Locate the cell with the specified text and output its (X, Y) center coordinate. 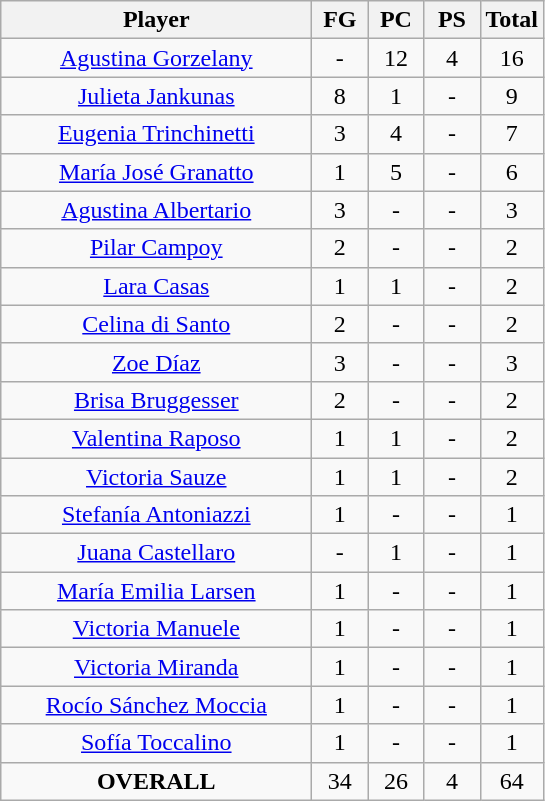
PC (396, 20)
OVERALL (156, 781)
María Emilia Larsen (156, 591)
Agustina Albertario (156, 210)
Rocío Sánchez Moccia (156, 705)
16 (512, 58)
Celina di Santo (156, 324)
FG (340, 20)
PS (452, 20)
Brisa Bruggesser (156, 400)
64 (512, 781)
Victoria Miranda (156, 667)
Sofía Toccalino (156, 743)
Eugenia Trinchinetti (156, 134)
Stefanía Antoniazzi (156, 515)
Zoe Díaz (156, 362)
Agustina Gorzelany (156, 58)
7 (512, 134)
12 (396, 58)
Total (512, 20)
Julieta Jankunas (156, 96)
Victoria Manuele (156, 629)
6 (512, 172)
34 (340, 781)
26 (396, 781)
Pilar Campoy (156, 248)
Juana Castellaro (156, 553)
5 (396, 172)
Valentina Raposo (156, 438)
Lara Casas (156, 286)
9 (512, 96)
Victoria Sauze (156, 477)
Player (156, 20)
8 (340, 96)
María José Granatto (156, 172)
